Determine the [X, Y] coordinate at the center of the cell enclosing the given text.  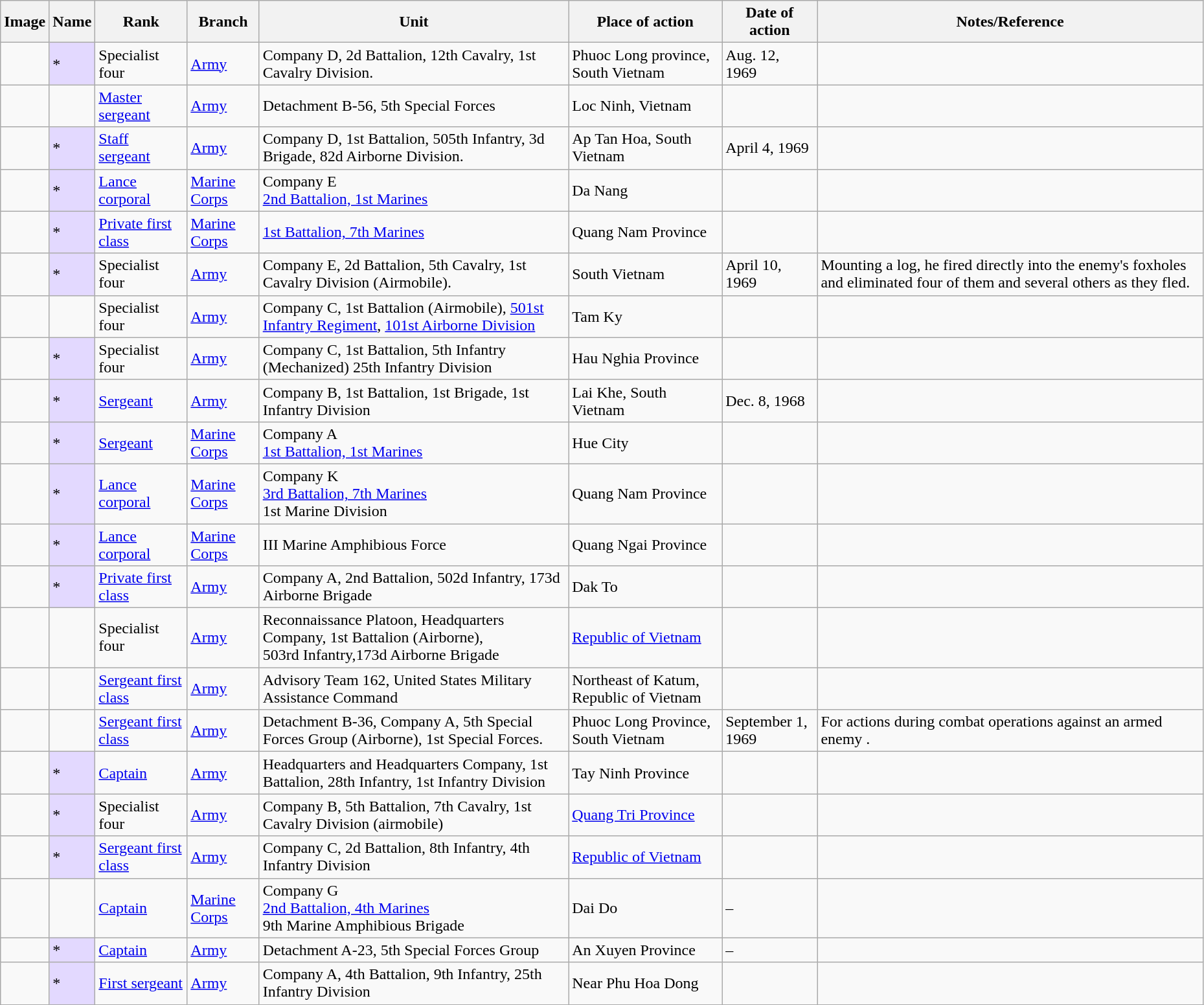
First sergeant [141, 983]
Detachment B-36, Company A, 5th Special Forces Group (Airborne), 1st Special Forces. [414, 730]
Detachment A-23, 5th Special Forces Group [414, 950]
For actions during combat operations against an armed enemy . [1010, 730]
Company C, 1st Battalion (Airmobile), 501st Infantry Regiment, 101st Airborne Division [414, 316]
Branch [223, 22]
Hau Nghia Province [645, 359]
Company G2nd Battalion, 4th Marines9th Marine Amphibious Brigade [414, 908]
Name [73, 22]
Company A1st Battalion, 1st Marines [414, 443]
Place of action [645, 22]
An Xuyen Province [645, 950]
April 10, 1969 [769, 275]
Mounting a log, he fired directly into the enemy's foxholes and eliminated four of them and several others as they fled. [1010, 275]
Quang Ngai Province [645, 544]
Company B, 1st Battalion, 1st Brigade, 1st Infantry Division [414, 400]
Aug. 12, 1969 [769, 63]
Detachment B-56, 5th Special Forces [414, 106]
Company C, 2d Battalion, 8th Infantry, 4th Infantry Division [414, 857]
Tam Ky [645, 316]
Rank [141, 22]
Lai Khe, South Vietnam [645, 400]
Date of action [769, 22]
Company A, 4th Battalion, 9th Infantry, 25th Infantry Division [414, 983]
Company E2nd Battalion, 1st Marines [414, 190]
Company B, 5th Battalion, 7th Cavalry, 1st Cavalry Division (airmobile) [414, 815]
Company D, 1st Battalion, 505th Infantry, 3d Brigade, 82d Airborne Division. [414, 148]
Unit [414, 22]
Da Nang [645, 190]
Dai Do [645, 908]
Northeast of Katum, Republic of Vietnam [645, 689]
III Marine Amphibious Force [414, 544]
Master sergeant [141, 106]
Reconnaissance Platoon, Headquarters Company, 1st Battalion (Airborne),503rd Infantry,173d Airborne Brigade [414, 638]
1st Battalion, 7th Marines [414, 232]
Dak To [645, 587]
Company K3rd Battalion, 7th Marines1st Marine Division [414, 493]
Company D, 2d Battalion, 12th Cavalry, 1st Cavalry Division. [414, 63]
Loc Ninh, Vietnam [645, 106]
Phuoc Long province, South Vietnam [645, 63]
Phuoc Long Province, South Vietnam [645, 730]
September 1, 1969 [769, 730]
Company C, 1st Battalion, 5th Infantry (Mechanized) 25th Infantry Division [414, 359]
Hue City [645, 443]
Quang Tri Province [645, 815]
Company A, 2nd Battalion, 502d Infantry, 173d Airborne Brigade [414, 587]
April 4, 1969 [769, 148]
Company E, 2d Battalion, 5th Cavalry, 1st Cavalry Division (Airmobile). [414, 275]
Ap Tan Hoa, South Vietnam [645, 148]
Headquarters and Headquarters Company, 1st Battalion, 28th Infantry, 1st Infantry Division [414, 773]
Tay Ninh Province [645, 773]
Notes/Reference [1010, 22]
Staff sergeant [141, 148]
Advisory Team 162, United States Military Assistance Command [414, 689]
Image [25, 22]
Dec. 8, 1968 [769, 400]
South Vietnam [645, 275]
Near Phu Hoa Dong [645, 983]
